Search for the cell housing the specified text and yield its (x, y) center coordinate. 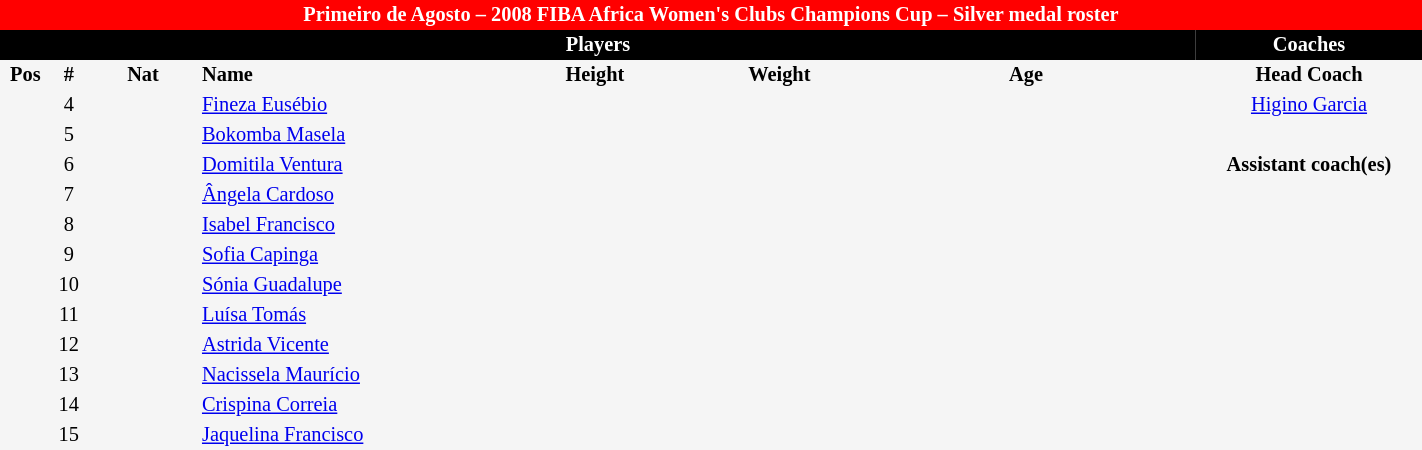
Sónia Guadalupe (343, 285)
9 (69, 255)
Assistant coach(es) (1309, 165)
Bokomba Masela (343, 135)
Height (595, 75)
Luísa Tomás (343, 315)
Primeiro de Agosto – 2008 FIBA Africa Women's Clubs Champions Cup – Silver medal roster (711, 15)
Jaquelina Francisco (343, 435)
13 (69, 375)
Astrida Vicente (343, 345)
6 (69, 165)
11 (69, 315)
7 (69, 195)
Crispina Correia (343, 405)
8 (69, 225)
Sofia Capinga (343, 255)
12 (69, 345)
# (69, 75)
Nat (143, 75)
5 (69, 135)
Domitila Ventura (343, 165)
Head Coach (1309, 75)
Higino Garcia (1309, 105)
10 (69, 285)
15 (69, 435)
Name (343, 75)
Ângela Cardoso (343, 195)
Pos (26, 75)
Isabel Francisco (343, 225)
Nacissela Maurício (343, 375)
14 (69, 405)
Coaches (1309, 45)
Fineza Eusébio (343, 105)
Players (598, 45)
4 (69, 105)
Age (1026, 75)
Weight (780, 75)
